Provide the (x, y) coordinate of the cell's center where the given text is located.  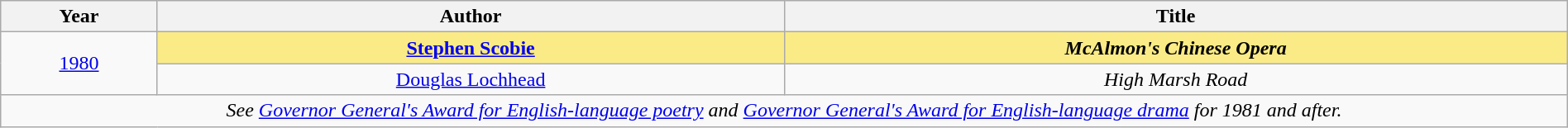
Stephen Scobie (471, 48)
High Marsh Road (1176, 79)
Douglas Lochhead (471, 79)
1980 (79, 64)
Author (471, 17)
Year (79, 17)
McAlmon's Chinese Opera (1176, 48)
See Governor General's Award for English-language poetry and Governor General's Award for English-language drama for 1981 and after. (784, 111)
Title (1176, 17)
